Extract the (X, Y) coordinate from the center of the cell holding the provided text.  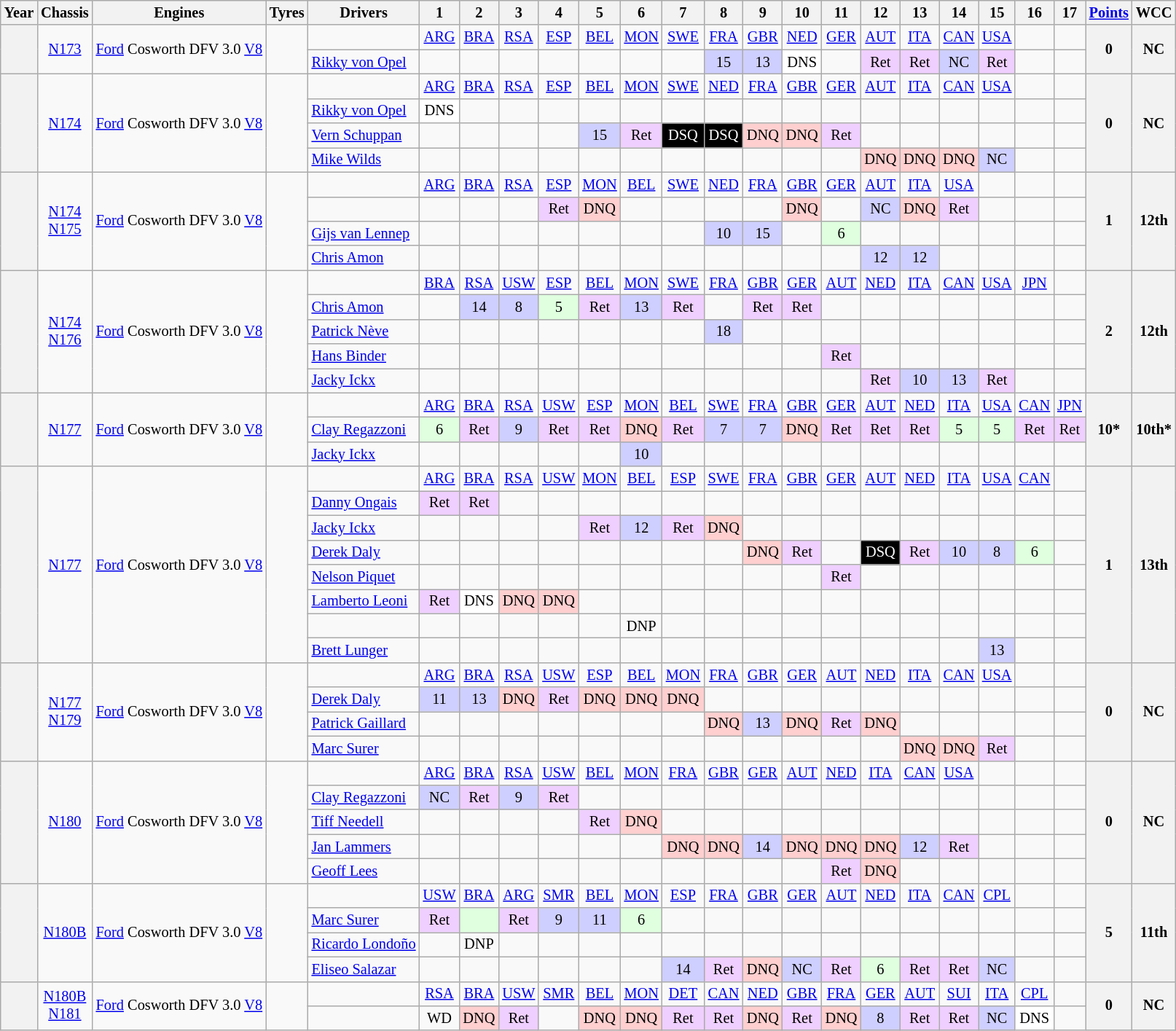
SUI (959, 994)
N180 (64, 822)
N173 (64, 50)
10* (1109, 430)
N174N176 (64, 332)
Ricardo Londoño (364, 944)
Tyres (287, 12)
Geoff Lees (364, 871)
Points (1109, 12)
WCC (1154, 12)
Nelson Piquet (364, 576)
13th (1154, 564)
Danny Ongais (364, 503)
18 (724, 332)
Chassis (64, 12)
Year (19, 12)
Hans Binder (364, 356)
Gijs van Lennep (364, 233)
Eliseo Salazar (364, 969)
N180BN181 (64, 1005)
N174 (64, 122)
Vern Schuppan (364, 136)
10th* (1154, 430)
Tiff Needell (364, 822)
Brett Lunger (364, 650)
11th (1154, 933)
DET (683, 994)
Patrick Nève (364, 332)
3 (519, 12)
17 (1070, 12)
WD (440, 1018)
Mike Wilds (364, 160)
Drivers (364, 12)
Patrick Gaillard (364, 724)
N174N175 (64, 222)
Lamberto Leoni (364, 601)
Engines (179, 12)
N180B (64, 933)
N177N179 (64, 711)
Jan Lammers (364, 847)
4 (558, 12)
16 (1035, 12)
